Determine the (X, Y) coordinate at the center of the cell enclosing the given text.  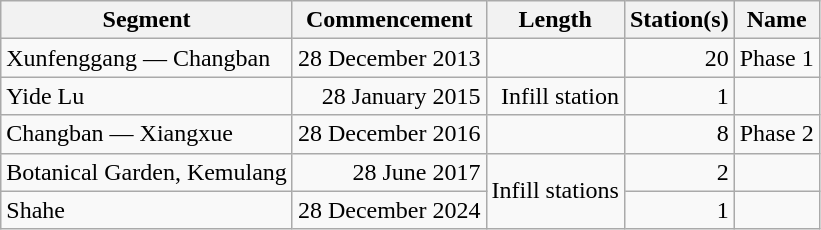
Infill stations (555, 191)
2 (679, 172)
Yide Lu (147, 96)
28 June 2017 (389, 172)
20 (679, 58)
Changban — Xiangxue (147, 134)
Name (776, 20)
Xunfenggang — Changban (147, 58)
Phase 2 (776, 134)
Shahe (147, 210)
Segment (147, 20)
28 December 2013 (389, 58)
Infill station (555, 96)
28 December 2024 (389, 210)
Commencement (389, 20)
Station(s) (679, 20)
Phase 1 (776, 58)
28 January 2015 (389, 96)
28 December 2016 (389, 134)
Botanical Garden, Kemulang (147, 172)
Length (555, 20)
8 (679, 134)
